Determine the (X, Y) coordinate at the center of the cell enclosing the given text.  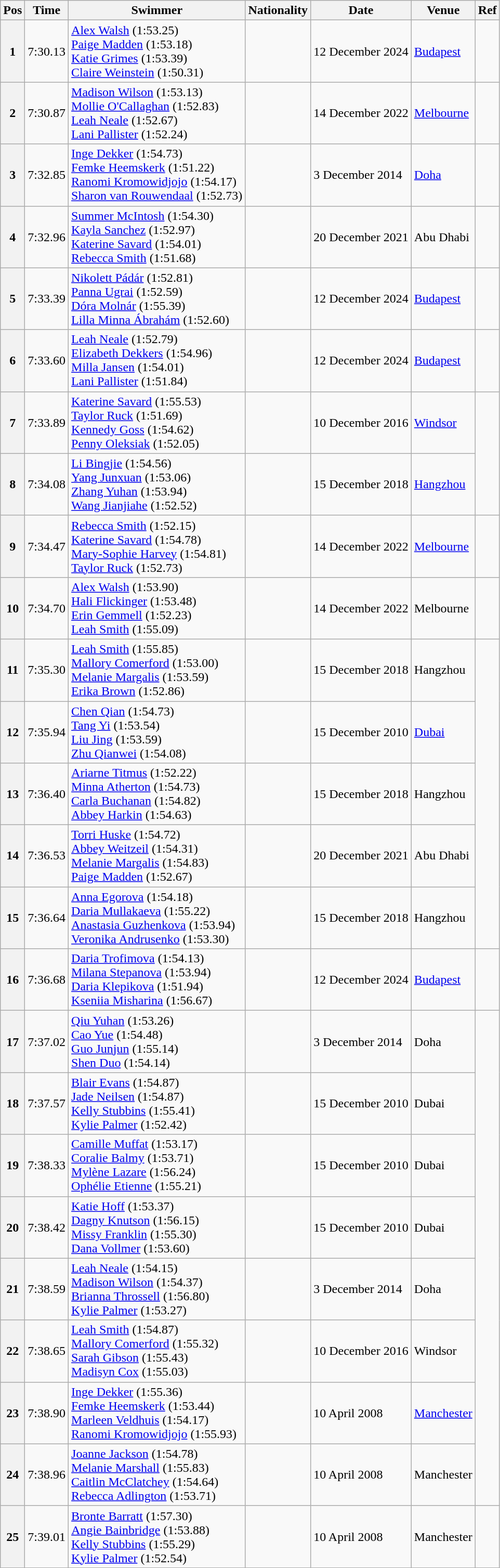
7:35.94 (47, 732)
14 (12, 856)
5 (12, 298)
Inge Dekker (1:55.36)Femke Heemskerk (1:53.44)Marleen Veldhuis (1:54.17)Ranomi Kromowidjojo (1:55.93) (157, 1413)
1 (12, 51)
15 (12, 918)
7:38.90 (47, 1413)
Anna Egorova (1:54.18)Daria Mullakaeva (1:55.22)Anastasia Guzhenkova (1:53.94)Veronika Andrusenko (1:53.30) (157, 918)
7:35.30 (47, 670)
7:37.57 (47, 1103)
Qiu Yuhan (1:53.26)Cao Yue (1:54.48)Guo Junjun (1:55.14)Shen Duo (1:54.14) (157, 1042)
17 (12, 1042)
6 (12, 361)
13 (12, 794)
Ref (488, 10)
24 (12, 1474)
9 (12, 546)
Alex Walsh (1:53.90)Hali Flickinger (1:53.48)Erin Gemmell (1:52.23)Leah Smith (1:55.09) (157, 608)
16 (12, 979)
Leah Neale (1:54.15)Madison Wilson (1:54.37)Brianna Throssell (1:56.80)Kylie Palmer (1:53.27) (157, 1289)
21 (12, 1289)
7:38.42 (47, 1227)
7:33.89 (47, 422)
3 (12, 175)
7:36.64 (47, 918)
18 (12, 1103)
Pos (12, 10)
Leah Smith (1:54.87)Mallory Comerford (1:55.32)Sarah Gibson (1:55.43)Madisyn Cox (1:55.03) (157, 1351)
23 (12, 1413)
7:34.08 (47, 485)
7:38.59 (47, 1289)
7:38.33 (47, 1166)
Blair Evans (1:54.87)Jade Neilsen (1:54.87)Kelly Stubbins (1:55.41)Kylie Palmer (1:52.42) (157, 1103)
7 (12, 422)
Camille Muffat (1:53.17)Coralie Balmy (1:53.71)Mylène Lazare (1:56.24)Ophélie Etienne (1:55.21) (157, 1166)
Leah Smith (1:55.85)Mallory Comerford (1:53.00)Melanie Margalis (1:53.59)Erika Brown (1:52.86) (157, 670)
11 (12, 670)
Venue (443, 10)
7:38.96 (47, 1474)
Li Bingjie (1:54.56)Yang Junxuan (1:53.06)Zhang Yuhan (1:53.94)Wang Jianjiahe (1:52.52) (157, 485)
Katie Hoff (1:53.37)Dagny Knutson (1:56.15)Missy Franklin (1:55.30)Dana Vollmer (1:53.60) (157, 1227)
10 (12, 608)
7:36.53 (47, 856)
7:39.01 (47, 1537)
Inge Dekker (1:54.73)Femke Heemskerk (1:51.22)Ranomi Kromowidjojo (1:54.17)Sharon van Rouwendaal (1:52.73) (157, 175)
4 (12, 237)
7:37.02 (47, 1042)
7:34.47 (47, 546)
Torri Huske (1:54.72)Abbey Weitzeil (1:54.31)Melanie Margalis (1:54.83)Paige Madden (1:52.67) (157, 856)
Nationality (278, 10)
20 (12, 1227)
7:30.13 (47, 51)
Time (47, 10)
22 (12, 1351)
7:36.40 (47, 794)
Chen Qian (1:54.73)Tang Yi (1:53.54)Liu Jing (1:53.59)Zhu Qianwei (1:54.08) (157, 732)
Ariarne Titmus (1:52.22)Minna Atherton (1:54.73)Carla Buchanan (1:54.82)Abbey Harkin (1:54.63) (157, 794)
Joanne Jackson (1:54.78)Melanie Marshall (1:55.83)Caitlin McClatchey (1:54.64)Rebecca Adlington (1:53.71) (157, 1474)
19 (12, 1166)
Date (361, 10)
8 (12, 485)
Katerine Savard (1:55.53)Taylor Ruck (1:51.69)Kennedy Goss (1:54.62)Penny Oleksiak (1:52.05) (157, 422)
2 (12, 113)
Daria Trofimova (1:54.13)Milana Stepanova (1:53.94)Daria Klepikova (1:51.94)Kseniia Misharina (1:56.67) (157, 979)
Summer McIntosh (1:54.30)Kayla Sanchez (1:52.97)Katerine Savard (1:54.01)Rebecca Smith (1:51.68) (157, 237)
Rebecca Smith (1:52.15)Katerine Savard (1:54.78)Mary-Sophie Harvey (1:54.81)Taylor Ruck (1:52.73) (157, 546)
12 (12, 732)
25 (12, 1537)
Alex Walsh (1:53.25)Paige Madden (1:53.18)Katie Grimes (1:53.39)Claire Weinstein (1:50.31) (157, 51)
Nikolett Pádár (1:52.81)Panna Ugrai (1:52.59)Dóra Molnár (1:55.39)Lilla Minna Ábrahám (1:52.60) (157, 298)
Bronte Barratt (1:57.30)Angie Bainbridge (1:53.88)Kelly Stubbins (1:55.29)Kylie Palmer (1:52.54) (157, 1537)
7:32.85 (47, 175)
7:33.39 (47, 298)
Madison Wilson (1:53.13)Mollie O'Callaghan (1:52.83)Leah Neale (1:52.67)Lani Pallister (1:52.24) (157, 113)
7:38.65 (47, 1351)
7:34.70 (47, 608)
7:33.60 (47, 361)
Swimmer (157, 10)
7:36.68 (47, 979)
7:30.87 (47, 113)
Leah Neale (1:52.79)Elizabeth Dekkers (1:54.96)Milla Jansen (1:54.01)Lani Pallister (1:51.84) (157, 361)
7:32.96 (47, 237)
